Extract the [x, y] coordinate from the center of the cell holding the provided text.  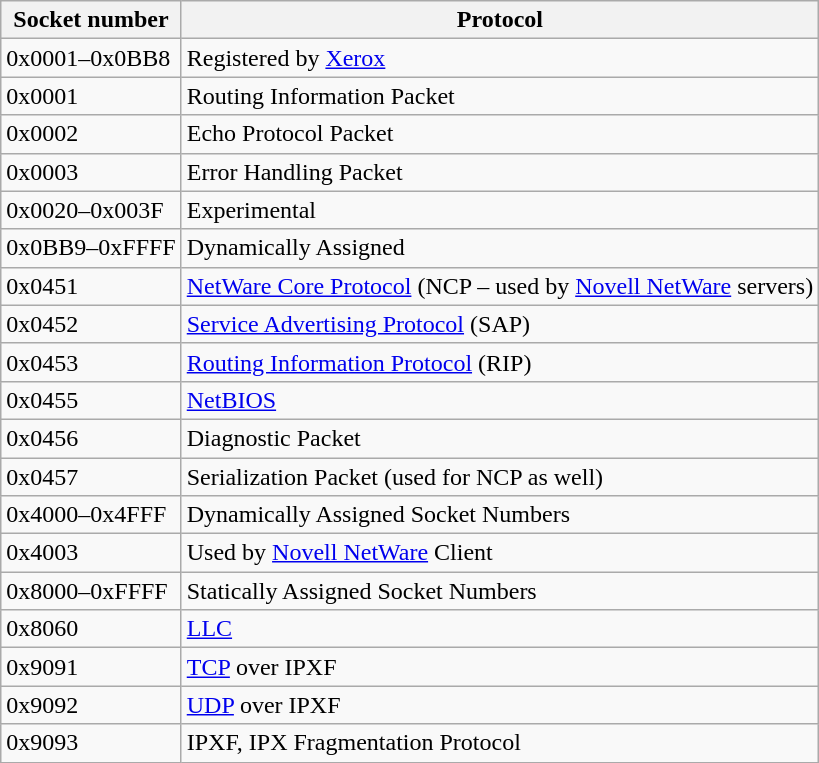
Routing Information Packet [500, 96]
IPXF, IPX Fragmentation Protocol [500, 743]
0x0457 [91, 477]
Error Handling Packet [500, 172]
NetBIOS [500, 400]
0x0020–0x003F [91, 210]
Diagnostic Packet [500, 438]
Serialization Packet (used for NCP as well) [500, 477]
0x0BB9–0xFFFF [91, 248]
0x9093 [91, 743]
Dynamically Assigned [500, 248]
0x8000–0xFFFF [91, 591]
UDP over IPXF [500, 705]
Statically Assigned Socket Numbers [500, 591]
0x4003 [91, 553]
0x0001 [91, 96]
0x9092 [91, 705]
0x0453 [91, 362]
0x0001–0x0BB8 [91, 58]
0x0452 [91, 324]
NetWare Core Protocol (NCP – used by Novell NetWare servers) [500, 286]
Protocol [500, 20]
0x8060 [91, 629]
0x0003 [91, 172]
0x4000–0x4FFF [91, 515]
0x0451 [91, 286]
Socket number [91, 20]
Routing Information Protocol (RIP) [500, 362]
0x0456 [91, 438]
Registered by Xerox [500, 58]
Experimental [500, 210]
Dynamically Assigned Socket Numbers [500, 515]
0x9091 [91, 667]
Used by Novell NetWare Client [500, 553]
TCP over IPXF [500, 667]
Echo Protocol Packet [500, 134]
LLC [500, 629]
0x0455 [91, 400]
0x0002 [91, 134]
Service Advertising Protocol (SAP) [500, 324]
